Scan for the cell matching the given text and deliver its (x, y) coordinate at center. 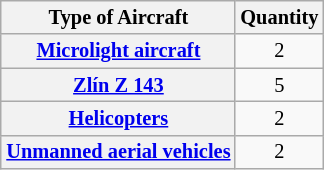
Microlight aircraft (118, 51)
5 (279, 85)
Unmanned aerial vehicles (118, 152)
Zlín Z 143 (118, 85)
Helicopters (118, 119)
Quantity (279, 18)
Type of Aircraft (118, 18)
